Output the (X, Y) coordinate of the center of the cell containing the given text.  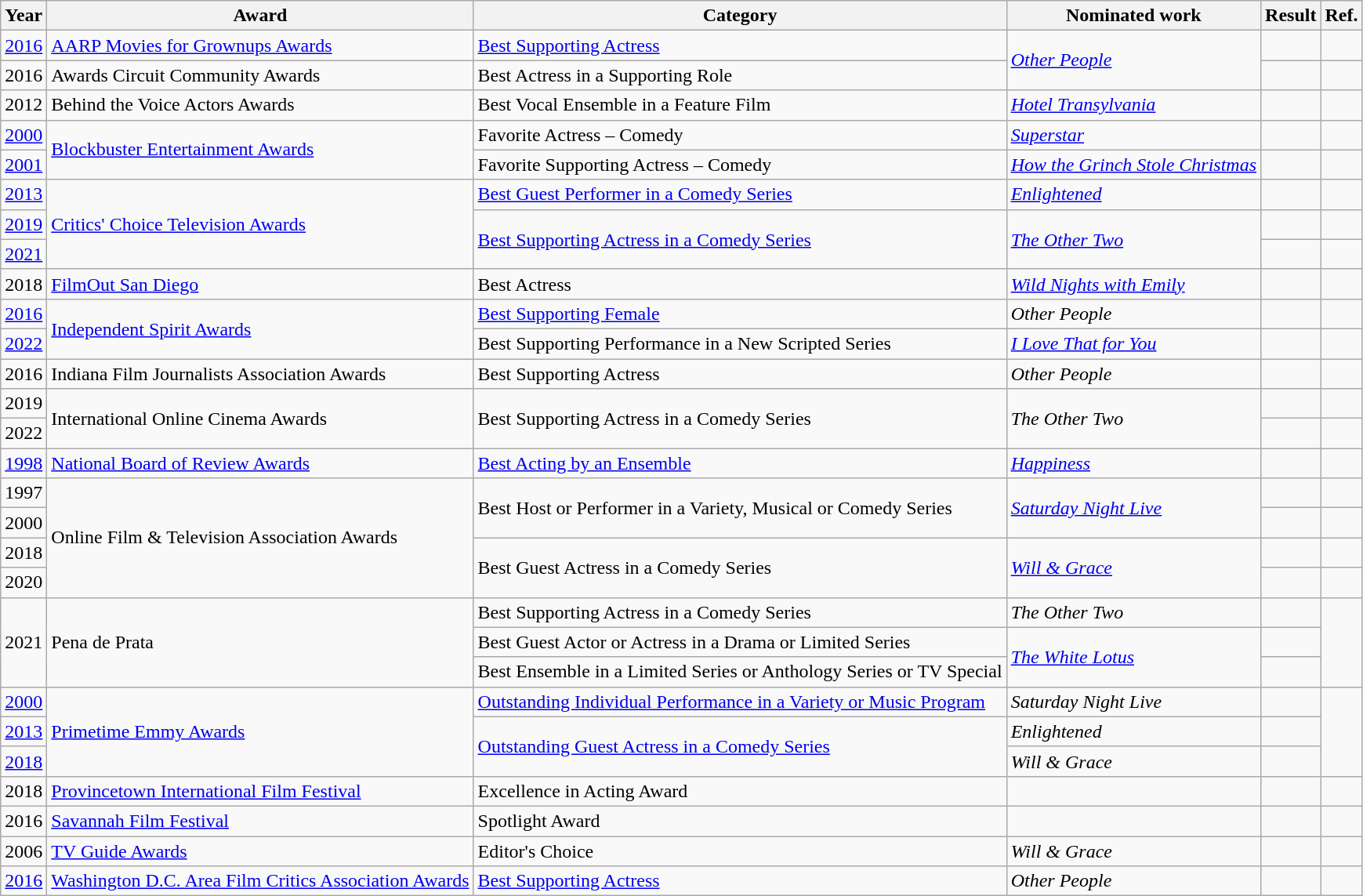
2001 (24, 165)
Best Acting by an Ensemble (740, 463)
Online Film & Television Association Awards (260, 538)
Wild Nights with Emily (1133, 284)
1998 (24, 463)
Best Supporting Female (740, 314)
Hotel Transylvania (1133, 105)
Washington D.C. Area Film Critics Association Awards (260, 881)
Award (260, 16)
Primetime Emmy Awards (260, 731)
Provincetown International Film Festival (260, 791)
Blockbuster Entertainment Awards (260, 150)
National Board of Review Awards (260, 463)
Critics' Choice Television Awards (260, 224)
The White Lotus (1133, 657)
FilmOut San Diego (260, 284)
Best Host or Performer in a Variety, Musical or Comedy Series (740, 508)
Favorite Actress – Comedy (740, 135)
Ref. (1342, 16)
Best Guest Actress in a Comedy Series (740, 568)
Result (1291, 16)
Spotlight Award (740, 821)
1997 (24, 493)
Behind the Voice Actors Awards (260, 105)
How the Grinch Stole Christmas (1133, 165)
Outstanding Guest Actress in a Comedy Series (740, 746)
I Love That for You (1133, 343)
Pena de Prata (260, 642)
Best Actress in a Supporting Role (740, 75)
Happiness (1133, 463)
Savannah Film Festival (260, 821)
Best Actress (740, 284)
Outstanding Individual Performance in a Variety or Music Program (740, 702)
2020 (24, 582)
2006 (24, 851)
Best Ensemble in a Limited Series or Anthology Series or TV Special (740, 672)
TV Guide Awards (260, 851)
Superstar (1133, 135)
Awards Circuit Community Awards (260, 75)
Best Guest Performer in a Comedy Series (740, 194)
Best Supporting Performance in a New Scripted Series (740, 343)
International Online Cinema Awards (260, 419)
Best Guest Actor or Actress in a Drama or Limited Series (740, 642)
Year (24, 16)
Indiana Film Journalists Association Awards (260, 374)
Favorite Supporting Actress – Comedy (740, 165)
Independent Spirit Awards (260, 328)
Nominated work (1133, 16)
Best Vocal Ensemble in a Feature Film (740, 105)
Editor's Choice (740, 851)
2012 (24, 105)
Category (740, 16)
AARP Movies for Grownups Awards (260, 45)
Excellence in Acting Award (740, 791)
